Locate the cell with the specified text and output its [x, y] center coordinate. 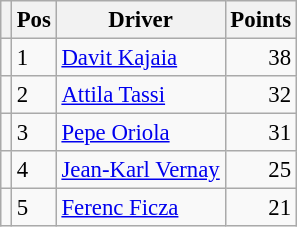
Pos [34, 20]
21 [260, 208]
31 [260, 133]
4 [34, 170]
Davit Kajaia [140, 58]
Jean-Karl Vernay [140, 170]
Points [260, 20]
Ferenc Ficza [140, 208]
38 [260, 58]
Driver [140, 20]
3 [34, 133]
2 [34, 95]
25 [260, 170]
Attila Tassi [140, 95]
Pepe Oriola [140, 133]
1 [34, 58]
5 [34, 208]
32 [260, 95]
